Determine the [X, Y] coordinate at the center of the cell enclosing the given text.  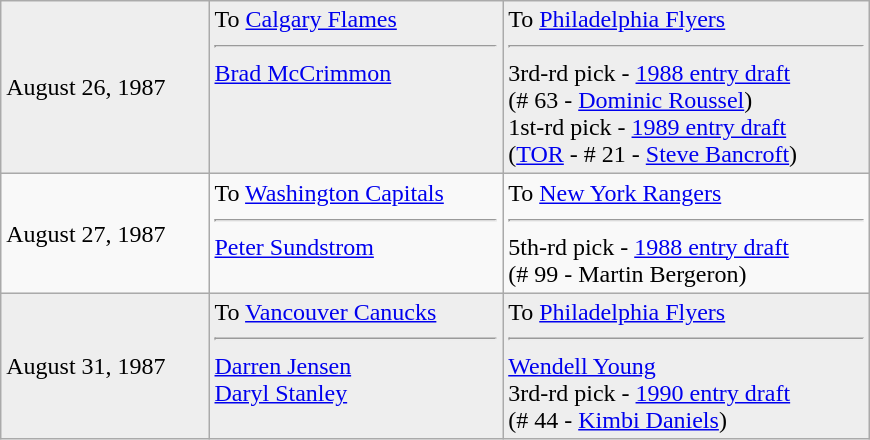
To Washington CapitalsPeter Sundstrom [356, 234]
August 26, 1987 [105, 88]
To Philadelphia FlyersWendell Young3rd-rd pick - 1990 entry draft(# 44 - Kimbi Daniels) [686, 366]
To Philadelphia Flyers3rd-rd pick - 1988 entry draft(# 63 - Dominic Roussel)1st-rd pick - 1989 entry draft(TOR - # 21 - Steve Bancroft) [686, 88]
To New York Rangers5th-rd pick - 1988 entry draft(# 99 - Martin Bergeron) [686, 234]
August 31, 1987 [105, 366]
To Vancouver CanucksDarren JensenDaryl Stanley [356, 366]
To Calgary FlamesBrad McCrimmon [356, 88]
August 27, 1987 [105, 234]
